Search for the cell housing the specified text and yield its (x, y) center coordinate. 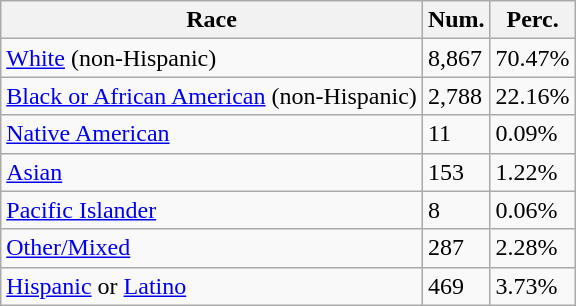
Black or African American (non-Hispanic) (212, 96)
3.73% (532, 286)
Race (212, 20)
70.47% (532, 58)
0.06% (532, 210)
2.28% (532, 248)
White (non-Hispanic) (212, 58)
Perc. (532, 20)
0.09% (532, 134)
22.16% (532, 96)
469 (456, 286)
Num. (456, 20)
153 (456, 172)
8 (456, 210)
Hispanic or Latino (212, 286)
Other/Mixed (212, 248)
11 (456, 134)
Asian (212, 172)
1.22% (532, 172)
287 (456, 248)
Native American (212, 134)
8,867 (456, 58)
Pacific Islander (212, 210)
2,788 (456, 96)
